Detect which cell encompasses the target text, then output its (x, y) center coordinate. 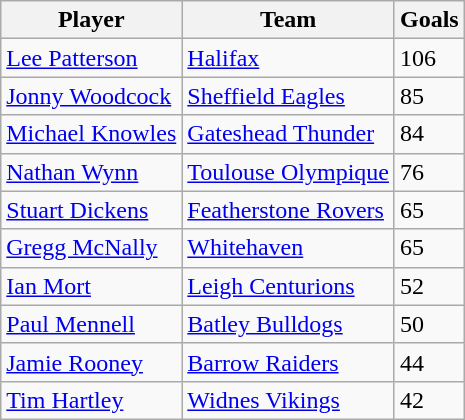
Lee Patterson (92, 58)
Halifax (288, 58)
84 (429, 134)
Ian Mort (92, 286)
Batley Bulldogs (288, 324)
Stuart Dickens (92, 210)
Gregg McNally (92, 248)
50 (429, 324)
42 (429, 400)
Toulouse Olympique (288, 172)
Leigh Centurions (288, 286)
76 (429, 172)
52 (429, 286)
Barrow Raiders (288, 362)
Player (92, 20)
Whitehaven (288, 248)
Paul Mennell (92, 324)
Team (288, 20)
106 (429, 58)
44 (429, 362)
Michael Knowles (92, 134)
Jonny Woodcock (92, 96)
Nathan Wynn (92, 172)
85 (429, 96)
Featherstone Rovers (288, 210)
Goals (429, 20)
Gateshead Thunder (288, 134)
Tim Hartley (92, 400)
Sheffield Eagles (288, 96)
Jamie Rooney (92, 362)
Widnes Vikings (288, 400)
